Return the (X, Y) coordinate for the center point of the cell that contains the specified text.  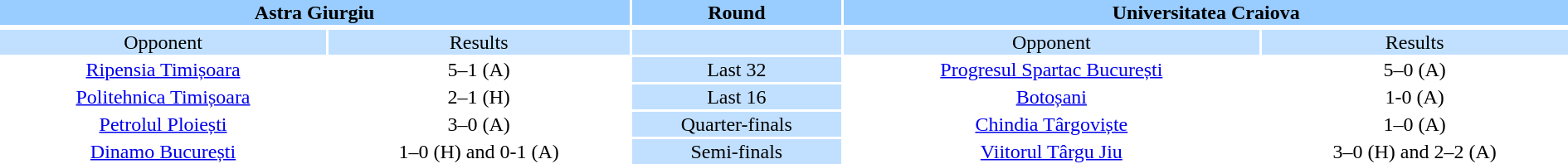
Petrolul Ploiești (163, 124)
1–0 (A) (1415, 124)
1–0 (H) and 0-1 (A) (479, 152)
Chindia Târgoviște (1051, 124)
Ripensia Timișoara (163, 70)
Viitorul Târgu Jiu (1051, 152)
5–0 (A) (1415, 70)
Dinamo București (163, 152)
Semi-finals (737, 152)
1-0 (A) (1415, 97)
Round (737, 12)
Astra Giurgiu (314, 12)
5–1 (A) (479, 70)
Progresul Spartac București (1051, 70)
Botoșani (1051, 97)
Last 32 (737, 70)
2–1 (H) (479, 97)
3–0 (A) (479, 124)
Quarter-finals (737, 124)
Last 16 (737, 97)
Universitatea Craiova (1206, 12)
Politehnica Timișoara (163, 97)
3–0 (H) and 2–2 (A) (1415, 152)
